Pinpoint the cell where the given text exists, returning its (X, Y) midpoint coordinate. 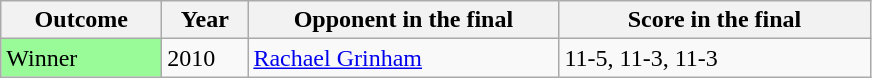
11-5, 11-3, 11-3 (714, 58)
2010 (205, 58)
Rachael Grinham (404, 58)
Year (205, 20)
Winner (82, 58)
Score in the final (714, 20)
Outcome (82, 20)
Opponent in the final (404, 20)
